Find where the given text appears and provide that cell's center as [X, Y] coordinate. 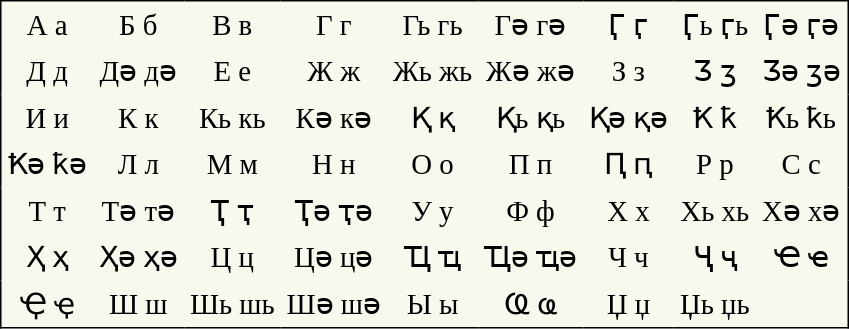
Ҭә ҭә [334, 211]
Е е [232, 71]
Қ қ [432, 117]
Г г [334, 24]
Дә дә [138, 71]
Џ џ [628, 304]
Т т [47, 211]
Ԥ ԥ [628, 164]
Цә цә [334, 257]
Н н [334, 164]
Ҿ ҿ [47, 304]
П п [530, 164]
Ҵә ҵә [530, 257]
Гь гь [432, 24]
Ҭ ҭ [232, 211]
С с [802, 164]
Хь хь [715, 211]
Ҟә ҟә [47, 164]
М м [232, 164]
Ӡә ӡә [802, 71]
Шә шә [334, 304]
Жә жә [530, 71]
Ч ч [628, 257]
Ӷь ӷь [715, 24]
Хә хә [802, 211]
В в [232, 24]
Р р [715, 164]
Ҷ ҷ [715, 257]
Ж ж [334, 71]
Ҟь ҟь [802, 117]
Ҵ ҵ [432, 257]
Ҟ ҟ [715, 117]
Кь кь [232, 117]
И и [47, 117]
Д д [47, 71]
Гә гә [530, 24]
Џь џь [715, 304]
Б б [138, 24]
Тә тә [138, 211]
Х х [628, 211]
Кә кә [334, 117]
З з [628, 71]
Шь шь [232, 304]
Жь жь [432, 71]
Ы ы [432, 304]
Ц ц [232, 257]
Ӷә ӷә [802, 24]
К к [138, 117]
Қь қь [530, 117]
Ҳ ҳ [47, 257]
У у [432, 211]
Ӷ ӷ [628, 24]
Ҩ ҩ [530, 304]
Ӡ ӡ [715, 71]
Л л [138, 164]
Қә қә [628, 117]
Ш ш [138, 304]
О о [432, 164]
Ҽ ҽ [802, 257]
Ҳә ҳә [138, 257]
А а [47, 24]
Ф ф [530, 211]
